For the text-containing cell, return its midpoint in (x, y) coordinate format. 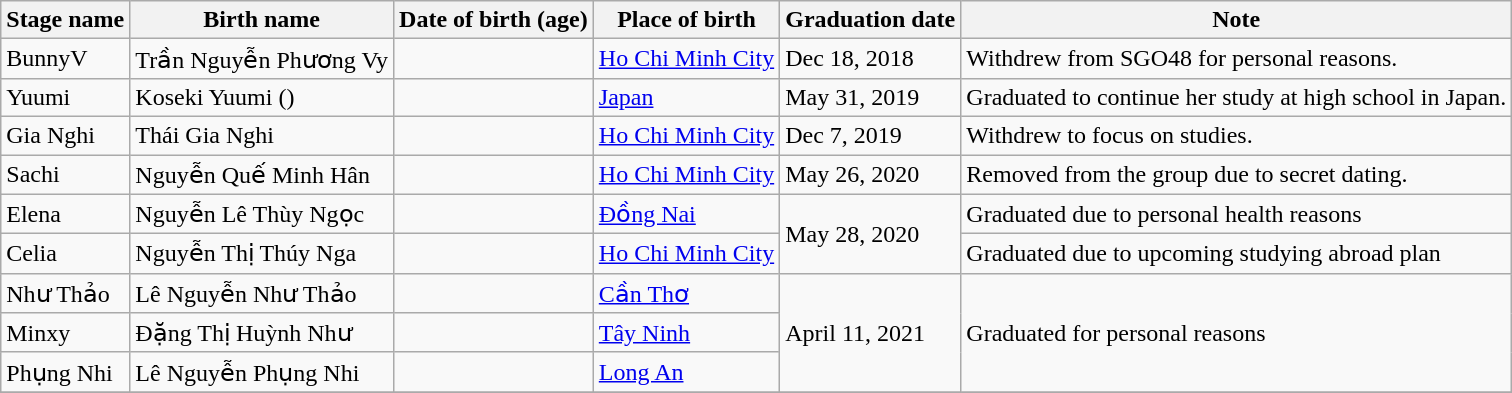
Koseki Yuumi () (262, 97)
Trần Nguyễn Phương Vy (262, 59)
Graduated due to upcoming studying abroad plan (1236, 254)
Sachi (66, 174)
Yuumi (66, 97)
Đồng Nai (686, 214)
Withdrew to focus on studies. (1236, 135)
Withdrew from SGO48 for personal reasons. (1236, 59)
Thái Gia Nghi (262, 135)
Graduated to continue her study at high school in Japan. (1236, 97)
Date of birth (age) (494, 20)
Graduated due to personal health reasons (1236, 214)
Phụng Nhi (66, 372)
Dec 7, 2019 (870, 135)
Elena (66, 214)
May 31, 2019 (870, 97)
Removed from the group due to secret dating. (1236, 174)
Graduation date (870, 20)
May 28, 2020 (870, 234)
Lê Nguyễn Như Thảo (262, 293)
Đặng Thị Huỳnh Như (262, 333)
Note (1236, 20)
Gia Nghi (66, 135)
Japan (686, 97)
Nguyễn Quế Minh Hân (262, 174)
Stage name (66, 20)
Celia (66, 254)
Cần Thơ (686, 293)
Birth name (262, 20)
May 26, 2020 (870, 174)
Place of birth (686, 20)
BunnyV (66, 59)
Tây Ninh (686, 333)
Graduated for personal reasons (1236, 332)
Nguyễn Lê Thùy Ngọc (262, 214)
Long An (686, 372)
Dec 18, 2018 (870, 59)
April 11, 2021 (870, 332)
Lê Nguyễn Phụng Nhi (262, 372)
Như Thảo (66, 293)
Nguyễn Thị Thúy Nga (262, 254)
Minxy (66, 333)
